Pinpoint the cell where the given text exists, returning its [X, Y] midpoint coordinate. 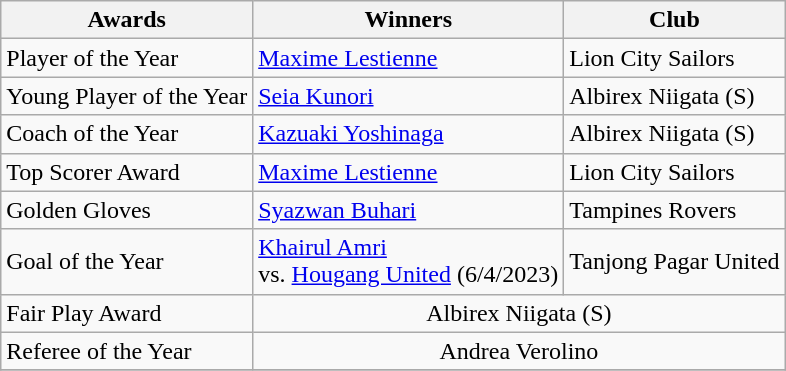
Fair Play Award [127, 313]
Golden Gloves [127, 210]
Coach of the Year [127, 134]
Andrea Verolino [519, 351]
Club [674, 20]
Syazwan Buhari [408, 210]
Awards [127, 20]
Kazuaki Yoshinaga [408, 134]
Tanjong Pagar United [674, 262]
Top Scorer Award [127, 172]
Player of the Year [127, 58]
Seia Kunori [408, 96]
Young Player of the Year [127, 96]
Tampines Rovers [674, 210]
Referee of the Year [127, 351]
Khairul Amri vs. Hougang United (6/4/2023) [408, 262]
Goal of the Year [127, 262]
Winners [408, 20]
